Detect which cell encompasses the target text, then output its (X, Y) center coordinate. 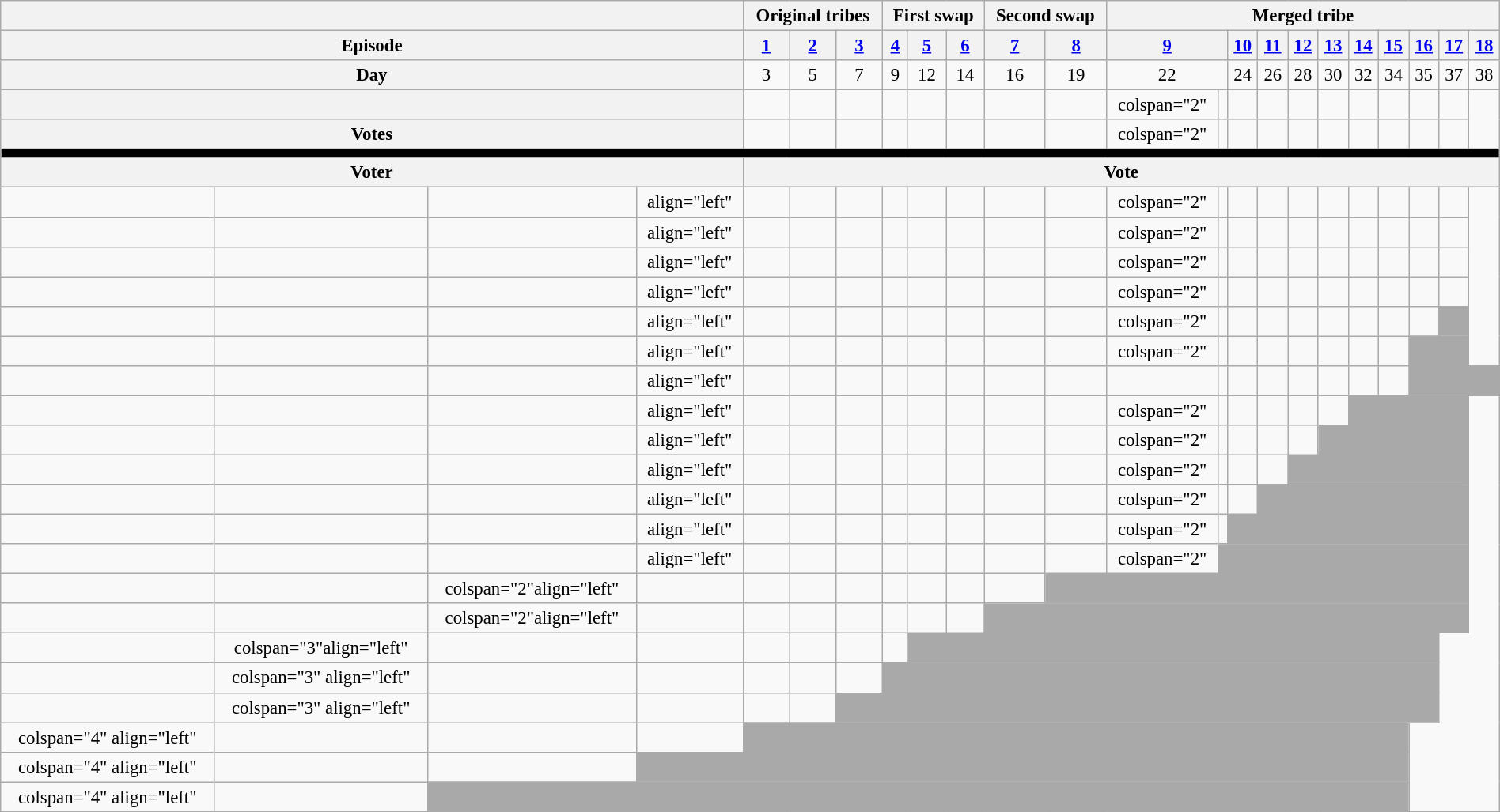
19 (1076, 75)
26 (1273, 75)
35 (1423, 75)
Original tribes (812, 16)
4 (895, 46)
24 (1243, 75)
30 (1333, 75)
37 (1454, 75)
34 (1393, 75)
Merged tribe (1303, 16)
Day (372, 75)
Episode (372, 46)
15 (1393, 46)
8 (1076, 46)
6 (965, 46)
18 (1484, 46)
Vote (1121, 173)
38 (1484, 75)
11 (1273, 46)
Voter (372, 173)
Votes (372, 134)
Second swap (1046, 16)
28 (1303, 75)
17 (1454, 46)
First swap (934, 16)
32 (1363, 75)
colspan="3"align="left" (321, 648)
1 (766, 46)
10 (1243, 46)
13 (1333, 46)
22 (1168, 75)
2 (813, 46)
